Capture the cell that displays the provided text and extract its (x, y) central coordinate. 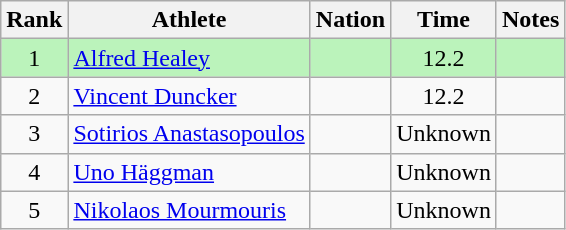
1 (34, 58)
Notes (530, 20)
Uno Häggman (189, 172)
Nikolaos Mourmouris (189, 210)
4 (34, 172)
Time (444, 20)
2 (34, 96)
Rank (34, 20)
Alfred Healey (189, 58)
5 (34, 210)
3 (34, 134)
Sotirios Anastasopoulos (189, 134)
Nation (350, 20)
Vincent Duncker (189, 96)
Athlete (189, 20)
